Pinpoint the cell where the given text exists, returning its [X, Y] midpoint coordinate. 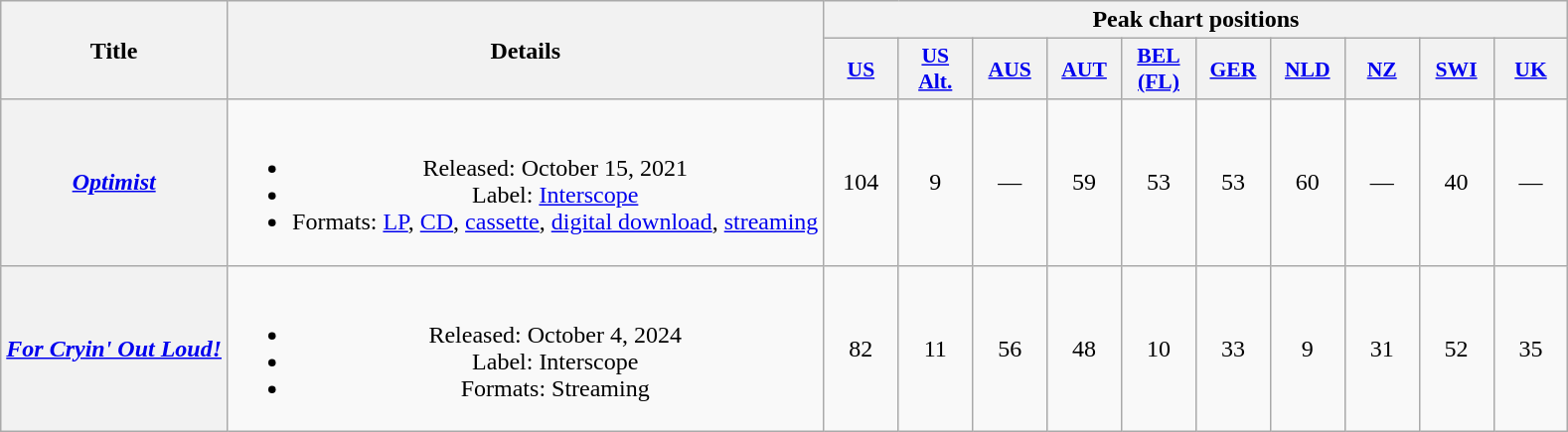
48 [1085, 348]
31 [1381, 348]
Released: October 15, 2021Label: InterscopeFormats: LP, CD, cassette, digital download, streaming [526, 183]
82 [861, 348]
NLD [1308, 70]
10 [1159, 348]
USAlt. [936, 70]
Title [114, 50]
104 [861, 183]
Details [526, 50]
33 [1232, 348]
AUS [1010, 70]
59 [1085, 183]
UK [1530, 70]
Released: October 4, 2024Label: InterscopeFormats: Streaming [526, 348]
11 [936, 348]
AUT [1085, 70]
NZ [1381, 70]
US [861, 70]
Peak chart positions [1196, 20]
Optimist [114, 183]
BEL(FL) [1159, 70]
GER [1232, 70]
52 [1457, 348]
For Cryin' Out Loud! [114, 348]
56 [1010, 348]
SWI [1457, 70]
35 [1530, 348]
40 [1457, 183]
60 [1308, 183]
